Pinpoint the cell where the given text exists, returning its [x, y] midpoint coordinate. 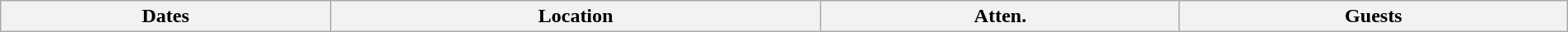
Location [576, 16]
Guests [1373, 16]
Dates [165, 16]
Atten. [1001, 16]
